Return (X, Y) of the center of cell containing provided text 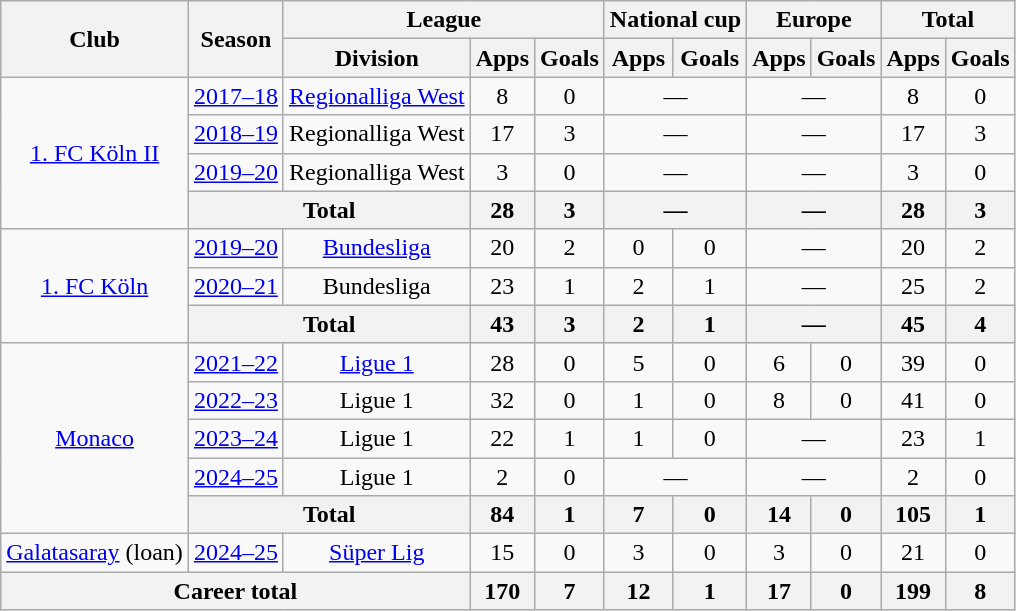
Europe (814, 20)
4 (980, 324)
41 (913, 400)
Season (236, 39)
Career total (236, 591)
National cup (675, 20)
League (444, 20)
2023–24 (236, 438)
25 (913, 286)
1. FC Köln (95, 286)
Galatasaray (loan) (95, 553)
Club (95, 39)
5 (638, 362)
2021–22 (236, 362)
1. FC Köln II (95, 153)
39 (913, 362)
2020–21 (236, 286)
84 (502, 515)
105 (913, 515)
Monaco (95, 438)
32 (502, 400)
Süper Lig (376, 553)
Division (376, 58)
170 (502, 591)
2018–19 (236, 134)
14 (779, 515)
6 (779, 362)
22 (502, 438)
12 (638, 591)
21 (913, 553)
15 (502, 553)
2017–18 (236, 96)
2022–23 (236, 400)
45 (913, 324)
199 (913, 591)
43 (502, 324)
